Extract the [X, Y] coordinate from the center of the cell holding the provided text.  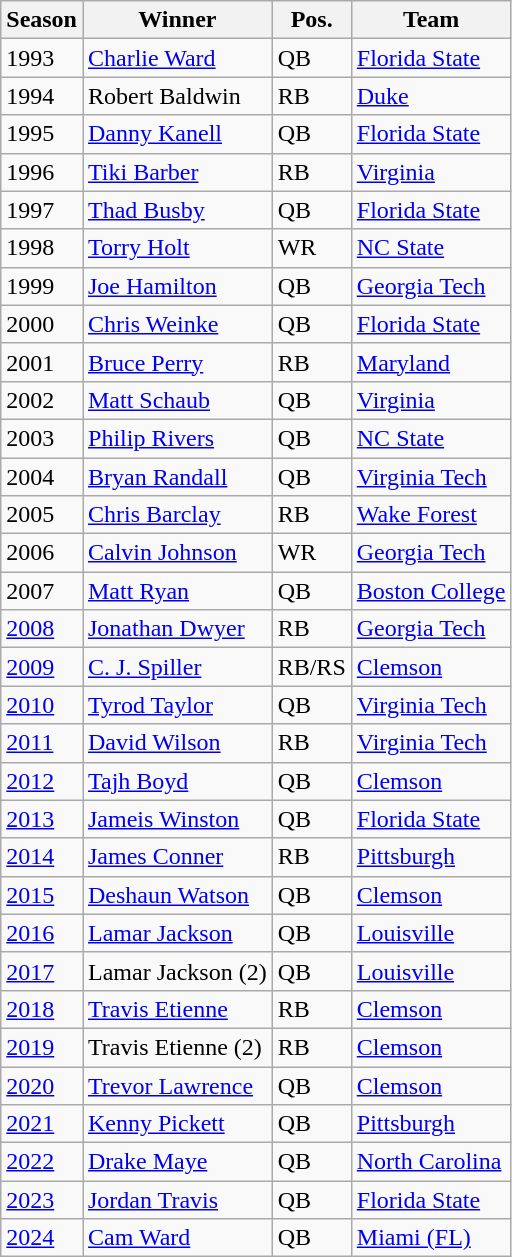
Lamar Jackson [177, 933]
Chris Weinke [177, 324]
Matt Schaub [177, 400]
2002 [42, 400]
2014 [42, 857]
2015 [42, 895]
2020 [42, 1085]
1993 [42, 58]
Trevor Lawrence [177, 1085]
2023 [42, 1200]
Miami (FL) [431, 1238]
2007 [42, 591]
Winner [177, 20]
1995 [42, 134]
Wake Forest [431, 515]
Thad Busby [177, 210]
2008 [42, 629]
Maryland [431, 362]
2021 [42, 1124]
2011 [42, 743]
RB/RS [312, 667]
James Conner [177, 857]
Tyrod Taylor [177, 705]
Drake Maye [177, 1162]
Tajh Boyd [177, 781]
Charlie Ward [177, 58]
2001 [42, 362]
Kenny Pickett [177, 1124]
North Carolina [431, 1162]
2009 [42, 667]
C. J. Spiller [177, 667]
Jonathan Dwyer [177, 629]
Bruce Perry [177, 362]
2005 [42, 515]
Philip Rivers [177, 438]
Robert Baldwin [177, 96]
Torry Holt [177, 248]
Bryan Randall [177, 477]
2012 [42, 781]
Jameis Winston [177, 819]
2006 [42, 553]
2024 [42, 1238]
2004 [42, 477]
Danny Kanell [177, 134]
1997 [42, 210]
Calvin Johnson [177, 553]
2019 [42, 1047]
Matt Ryan [177, 591]
1994 [42, 96]
Travis Etienne [177, 1009]
1998 [42, 248]
Lamar Jackson (2) [177, 971]
2022 [42, 1162]
2013 [42, 819]
David Wilson [177, 743]
Cam Ward [177, 1238]
Duke [431, 96]
Team [431, 20]
2018 [42, 1009]
Pos. [312, 20]
2017 [42, 971]
Tiki Barber [177, 172]
Jordan Travis [177, 1200]
2000 [42, 324]
Deshaun Watson [177, 895]
Chris Barclay [177, 515]
Travis Etienne (2) [177, 1047]
2003 [42, 438]
2016 [42, 933]
Season [42, 20]
2010 [42, 705]
1996 [42, 172]
Joe Hamilton [177, 286]
Boston College [431, 591]
1999 [42, 286]
